Capture the cell that displays the provided text and extract its (X, Y) central coordinate. 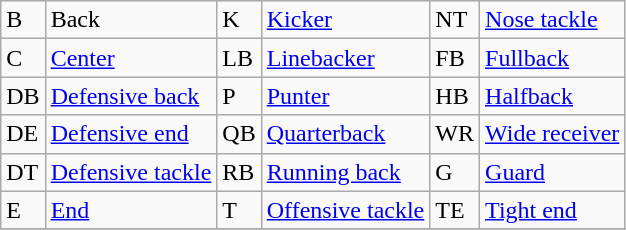
LB (239, 58)
QB (239, 134)
TE (455, 210)
NT (455, 20)
Defensive tackle (131, 172)
End (131, 210)
Tight end (552, 210)
K (239, 20)
DB (23, 96)
Fullback (552, 58)
Guard (552, 172)
RB (239, 172)
Defensive back (131, 96)
DT (23, 172)
B (23, 20)
Halfback (552, 96)
C (23, 58)
WR (455, 134)
Center (131, 58)
E (23, 210)
Nose tackle (552, 20)
Quarterback (346, 134)
G (455, 172)
HB (455, 96)
FB (455, 58)
Defensive end (131, 134)
DE (23, 134)
Kicker (346, 20)
Offensive tackle (346, 210)
Back (131, 20)
Punter (346, 96)
T (239, 210)
Linebacker (346, 58)
Wide receiver (552, 134)
Running back (346, 172)
P (239, 96)
